Return the (x, y) coordinate for the center point of the cell that contains the specified text.  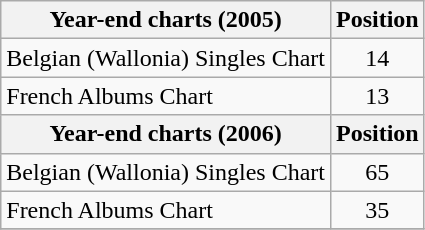
35 (377, 210)
Year-end charts (2006) (166, 134)
65 (377, 172)
Year-end charts (2005) (166, 20)
13 (377, 96)
14 (377, 58)
